Determine the (X, Y) coordinate at the center of the cell enclosing the given text.  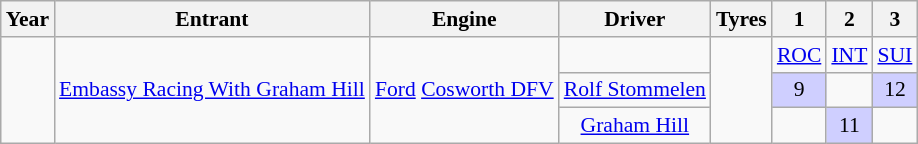
2 (849, 19)
Rolf Stommelen (635, 90)
Embassy Racing With Graham Hill (212, 90)
Tyres (742, 19)
Engine (464, 19)
Graham Hill (635, 126)
1 (800, 19)
Year (28, 19)
INT (849, 55)
Ford Cosworth DFV (464, 90)
SUI (894, 55)
12 (894, 90)
ROC (800, 55)
Entrant (212, 19)
Driver (635, 19)
11 (849, 126)
9 (800, 90)
3 (894, 19)
